Pinpoint the cell where the given text exists, returning its [X, Y] midpoint coordinate. 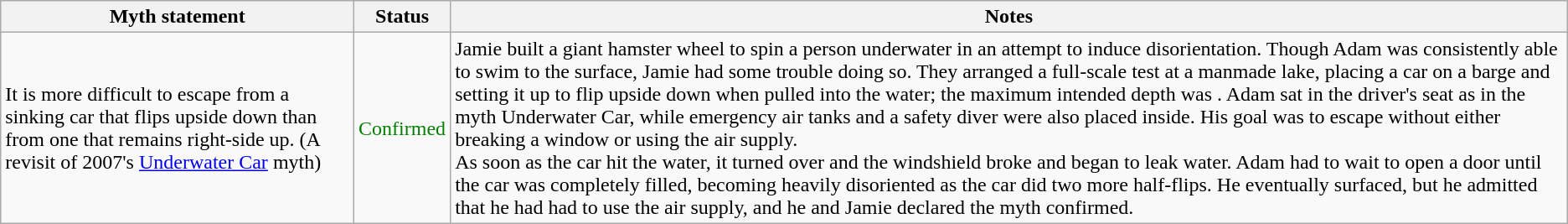
Confirmed [402, 128]
Myth statement [178, 17]
Status [402, 17]
Notes [1009, 17]
